Pinpoint the cell where the given text exists, returning its (X, Y) midpoint coordinate. 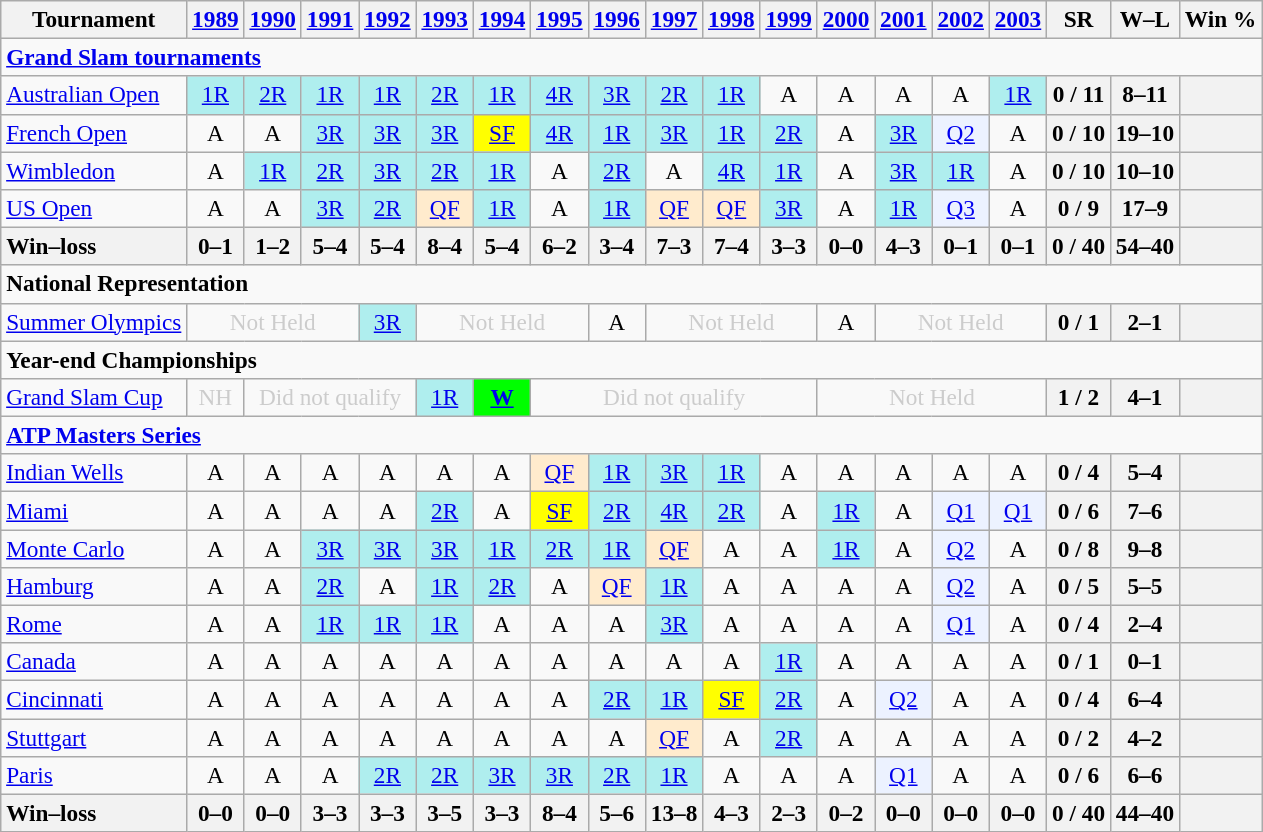
Win % (1220, 19)
1995 (560, 19)
44–40 (1144, 813)
0 / 9 (1079, 208)
6–4 (1144, 699)
0 / 8 (1079, 548)
Canada (94, 662)
6–6 (1144, 775)
54–40 (1144, 246)
0 / 2 (1079, 737)
1–2 (272, 246)
French Open (94, 133)
3–4 (616, 246)
5–5 (1144, 586)
Miami (94, 510)
Paris (94, 775)
13–8 (674, 813)
7–6 (1144, 510)
Grand Slam tournaments (632, 57)
9–8 (1144, 548)
1990 (272, 19)
0 / 5 (1079, 586)
W (502, 397)
Tournament (94, 19)
1 / 2 (1079, 397)
3–5 (444, 813)
4–2 (1144, 737)
2000 (846, 19)
1991 (330, 19)
Grand Slam Cup (94, 397)
1989 (216, 19)
2003 (1018, 19)
2002 (960, 19)
1997 (674, 19)
Summer Olympics (94, 322)
7–3 (674, 246)
Cincinnati (94, 699)
2001 (904, 19)
Stuttgart (94, 737)
Rome (94, 624)
ATP Masters Series (632, 435)
0–2 (846, 813)
Q3 (960, 208)
National Representation (632, 284)
17–9 (1144, 208)
Hamburg (94, 586)
W–L (1144, 19)
2–4 (1144, 624)
1998 (732, 19)
4–1 (1144, 397)
2–3 (788, 813)
US Open (94, 208)
19–10 (1144, 133)
Indian Wells (94, 473)
1999 (788, 19)
Australian Open (94, 95)
7–4 (732, 246)
1993 (444, 19)
0 / 11 (1079, 95)
1996 (616, 19)
2–1 (1144, 322)
Wimbledon (94, 170)
Year-end Championships (632, 359)
1994 (502, 19)
Monte Carlo (94, 548)
6–2 (560, 246)
SR (1079, 19)
1992 (388, 19)
NH (216, 397)
8–11 (1144, 95)
5–6 (616, 813)
10–10 (1144, 170)
